Search for the cell housing the specified text and yield its (x, y) center coordinate. 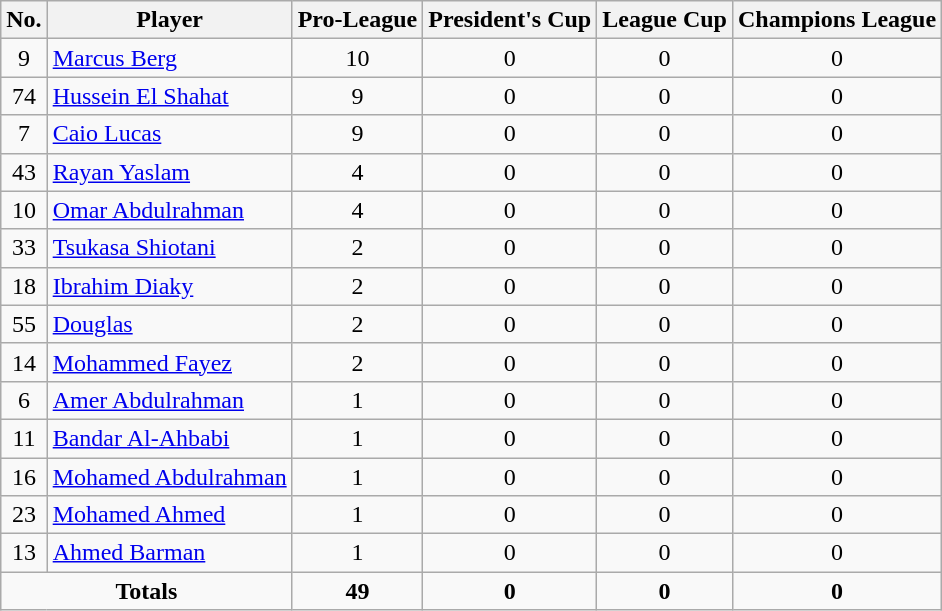
No. (24, 20)
18 (24, 286)
President's Cup (510, 20)
Tsukasa Shiotani (170, 248)
Totals (146, 591)
Caio Lucas (170, 134)
Bandar Al-Ahbabi (170, 438)
Ibrahim Diaky (170, 286)
League Cup (665, 20)
33 (24, 248)
Rayan Yaslam (170, 172)
23 (24, 515)
Mohamed Abdulrahman (170, 477)
Marcus Berg (170, 58)
13 (24, 553)
Amer Abdulrahman (170, 400)
Mohammed Fayez (170, 362)
16 (24, 477)
7 (24, 134)
Omar Abdulrahman (170, 210)
Hussein El Shahat (170, 96)
49 (358, 591)
Mohamed Ahmed (170, 515)
43 (24, 172)
Ahmed Barman (170, 553)
11 (24, 438)
74 (24, 96)
Pro-League (358, 20)
Champions League (836, 20)
6 (24, 400)
Douglas (170, 324)
Player (170, 20)
14 (24, 362)
55 (24, 324)
